Find where the given text appears and provide that cell's center as (X, Y) coordinate. 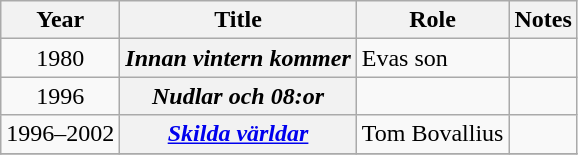
Year (60, 20)
Skilda världar (238, 134)
1996 (60, 96)
Tom Bovallius (432, 134)
Role (432, 20)
Nudlar och 08:or (238, 96)
Innan vintern kommer (238, 58)
Title (238, 20)
Notes (543, 20)
Evas son (432, 58)
1996–2002 (60, 134)
1980 (60, 58)
